Return the (x, y) coordinate for the center point of the cell that contains the specified text.  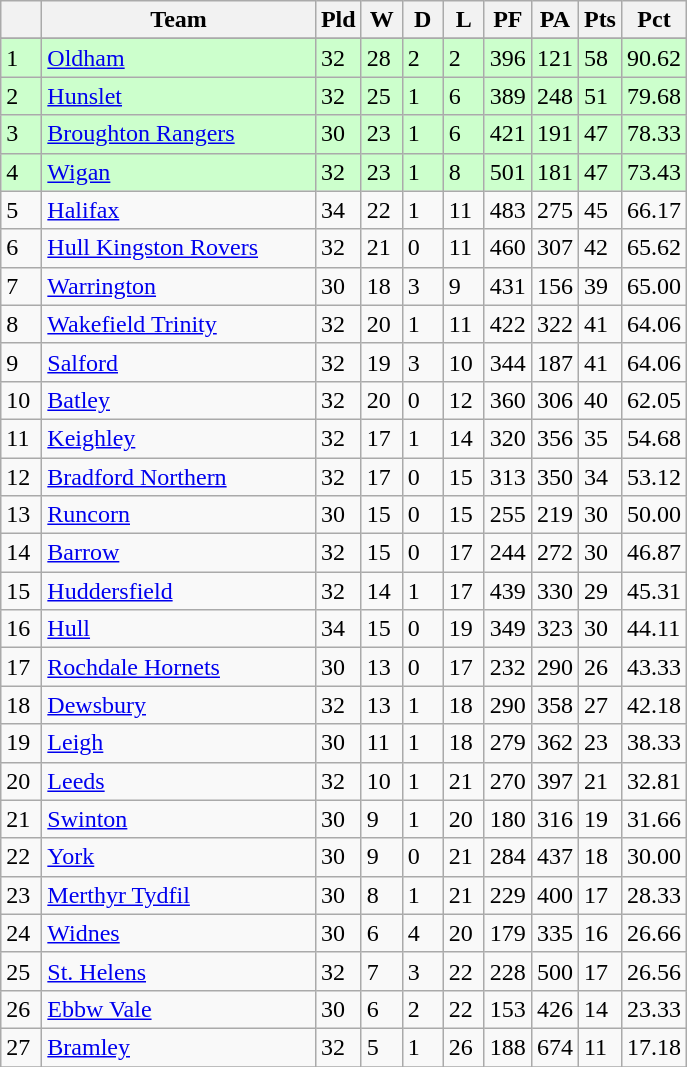
389 (508, 96)
344 (508, 362)
219 (554, 515)
330 (554, 591)
Batley (179, 400)
65.62 (654, 248)
43.33 (654, 667)
228 (508, 971)
313 (508, 477)
397 (554, 781)
439 (508, 591)
Broughton Rangers (179, 134)
26.66 (654, 933)
180 (508, 819)
62.05 (654, 400)
437 (554, 857)
42 (600, 248)
Leeds (179, 781)
323 (554, 629)
279 (508, 743)
90.62 (654, 58)
35 (600, 438)
Hunslet (179, 96)
St. Helens (179, 971)
Runcorn (179, 515)
460 (508, 248)
45 (600, 210)
Ebbw Vale (179, 1009)
66.17 (654, 210)
272 (554, 553)
Hull Kingston Rovers (179, 248)
356 (554, 438)
Keighley (179, 438)
50.00 (654, 515)
PA (554, 20)
431 (508, 286)
65.00 (654, 286)
255 (508, 515)
121 (554, 58)
28 (382, 58)
D (422, 20)
Leigh (179, 743)
Barrow (179, 553)
L (464, 20)
248 (554, 96)
58 (600, 58)
191 (554, 134)
335 (554, 933)
51 (600, 96)
Widnes (179, 933)
78.33 (654, 134)
181 (554, 172)
360 (508, 400)
79.68 (654, 96)
500 (554, 971)
45.31 (654, 591)
229 (508, 895)
PF (508, 20)
Oldham (179, 58)
32.81 (654, 781)
26.56 (654, 971)
306 (554, 400)
501 (508, 172)
31.66 (654, 819)
Wigan (179, 172)
Team (179, 20)
Warrington (179, 286)
24 (22, 933)
73.43 (654, 172)
Merthyr Tydfil (179, 895)
284 (508, 857)
Swinton (179, 819)
316 (554, 819)
17.18 (654, 1047)
270 (508, 781)
44.11 (654, 629)
483 (508, 210)
307 (554, 248)
322 (554, 324)
23.33 (654, 1009)
674 (554, 1047)
York (179, 857)
400 (554, 895)
54.68 (654, 438)
Pts (600, 20)
426 (554, 1009)
39 (600, 286)
Pct (654, 20)
46.87 (654, 553)
275 (554, 210)
179 (508, 933)
Bramley (179, 1047)
350 (554, 477)
Dewsbury (179, 705)
188 (508, 1047)
320 (508, 438)
396 (508, 58)
29 (600, 591)
421 (508, 134)
Rochdale Hornets (179, 667)
Huddersfield (179, 591)
Halifax (179, 210)
53.12 (654, 477)
40 (600, 400)
W (382, 20)
28.33 (654, 895)
Wakefield Trinity (179, 324)
42.18 (654, 705)
Bradford Northern (179, 477)
38.33 (654, 743)
349 (508, 629)
244 (508, 553)
358 (554, 705)
187 (554, 362)
362 (554, 743)
156 (554, 286)
422 (508, 324)
Pld (338, 20)
Hull (179, 629)
232 (508, 667)
153 (508, 1009)
30.00 (654, 857)
Salford (179, 362)
